Output the (X, Y) coordinate of the center of the cell containing the given text.  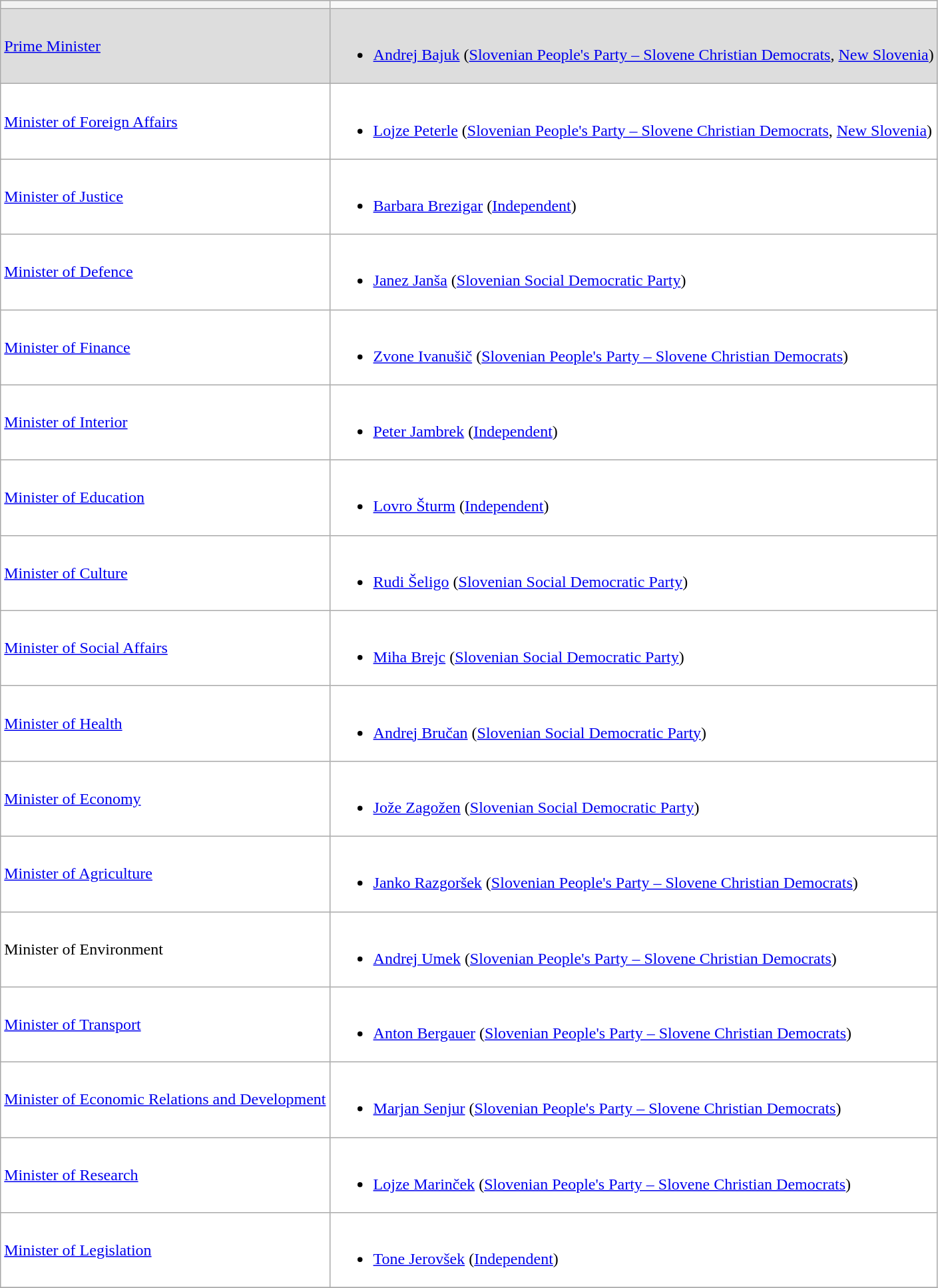
Barbara Brezigar (Independent) (634, 197)
Minister of Justice (165, 197)
Jože Zagožen (Slovenian Social Democratic Party) (634, 799)
Lojze Marinček (Slovenian People's Party – Slovene Christian Democrats) (634, 1176)
Minister of Health (165, 723)
Minister of Foreign Affairs (165, 121)
Rudi Šeligo (Slovenian Social Democratic Party) (634, 572)
Minister of Social Affairs (165, 648)
Prime Minister (165, 47)
Minister of Defence (165, 272)
Zvone Ivanušič (Slovenian People's Party – Slovene Christian Democrats) (634, 347)
Tone Jerovšek (Independent) (634, 1250)
Minister of Research (165, 1176)
Minister of Education (165, 498)
Minister of Agriculture (165, 873)
Marjan Senjur (Slovenian People's Party – Slovene Christian Democrats) (634, 1100)
Minister of Environment (165, 949)
Andrej Bajuk (Slovenian People's Party – Slovene Christian Democrats, New Slovenia) (634, 47)
Minister of Transport (165, 1025)
Minister of Legislation (165, 1250)
Andrej Umek (Slovenian People's Party – Slovene Christian Democrats) (634, 949)
Minister of Economic Relations and Development (165, 1100)
Minister of Finance (165, 347)
Andrej Bručan (Slovenian Social Democratic Party) (634, 723)
Minister of Economy (165, 799)
Lojze Peterle (Slovenian People's Party – Slovene Christian Democrats, New Slovenia) (634, 121)
Miha Brejc (Slovenian Social Democratic Party) (634, 648)
Janko Razgoršek (Slovenian People's Party – Slovene Christian Democrats) (634, 873)
Lovro Šturm (Independent) (634, 498)
Minister of Culture (165, 572)
Janez Janša (Slovenian Social Democratic Party) (634, 272)
Anton Bergauer (Slovenian People's Party – Slovene Christian Democrats) (634, 1025)
Minister of Interior (165, 422)
Peter Jambrek (Independent) (634, 422)
